Extract the [X, Y] coordinate from the center of the cell holding the provided text.  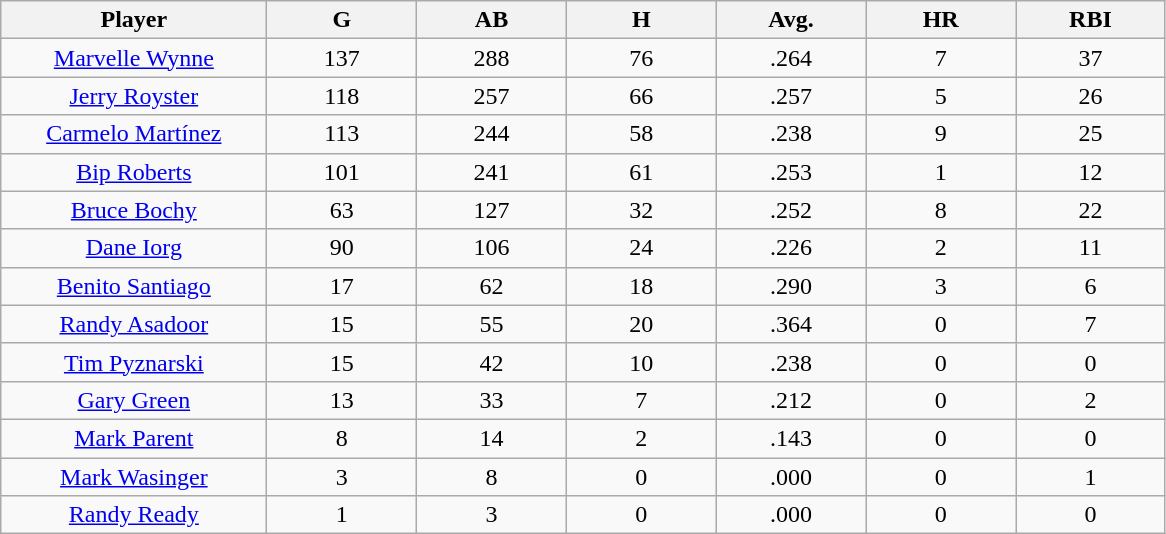
106 [492, 248]
37 [1091, 58]
.290 [791, 286]
25 [1091, 134]
Dane Iorg [134, 248]
6 [1091, 286]
Benito Santiago [134, 286]
Avg. [791, 20]
G [342, 20]
55 [492, 324]
58 [641, 134]
12 [1091, 172]
63 [342, 210]
.226 [791, 248]
Marvelle Wynne [134, 58]
42 [492, 362]
26 [1091, 96]
13 [342, 400]
.364 [791, 324]
11 [1091, 248]
241 [492, 172]
20 [641, 324]
137 [342, 58]
18 [641, 286]
33 [492, 400]
62 [492, 286]
14 [492, 438]
Tim Pyznarski [134, 362]
Randy Ready [134, 515]
10 [641, 362]
288 [492, 58]
113 [342, 134]
257 [492, 96]
Mark Wasinger [134, 477]
H [641, 20]
Randy Asadoor [134, 324]
RBI [1091, 20]
90 [342, 248]
.252 [791, 210]
66 [641, 96]
.143 [791, 438]
9 [941, 134]
61 [641, 172]
127 [492, 210]
.253 [791, 172]
Bruce Bochy [134, 210]
AB [492, 20]
101 [342, 172]
17 [342, 286]
.212 [791, 400]
24 [641, 248]
HR [941, 20]
.264 [791, 58]
32 [641, 210]
Bip Roberts [134, 172]
244 [492, 134]
Mark Parent [134, 438]
5 [941, 96]
Player [134, 20]
22 [1091, 210]
118 [342, 96]
Jerry Royster [134, 96]
76 [641, 58]
Gary Green [134, 400]
Carmelo Martínez [134, 134]
.257 [791, 96]
